Extract the (X, Y) coordinate from the center of the cell holding the provided text.  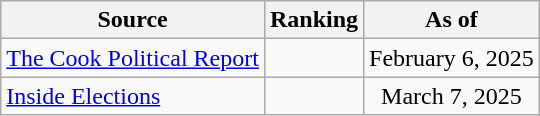
The Cook Political Report (133, 58)
March 7, 2025 (452, 96)
Source (133, 20)
February 6, 2025 (452, 58)
Ranking (314, 20)
As of (452, 20)
Inside Elections (133, 96)
